Output the (x, y) coordinate of the center of the cell containing the given text.  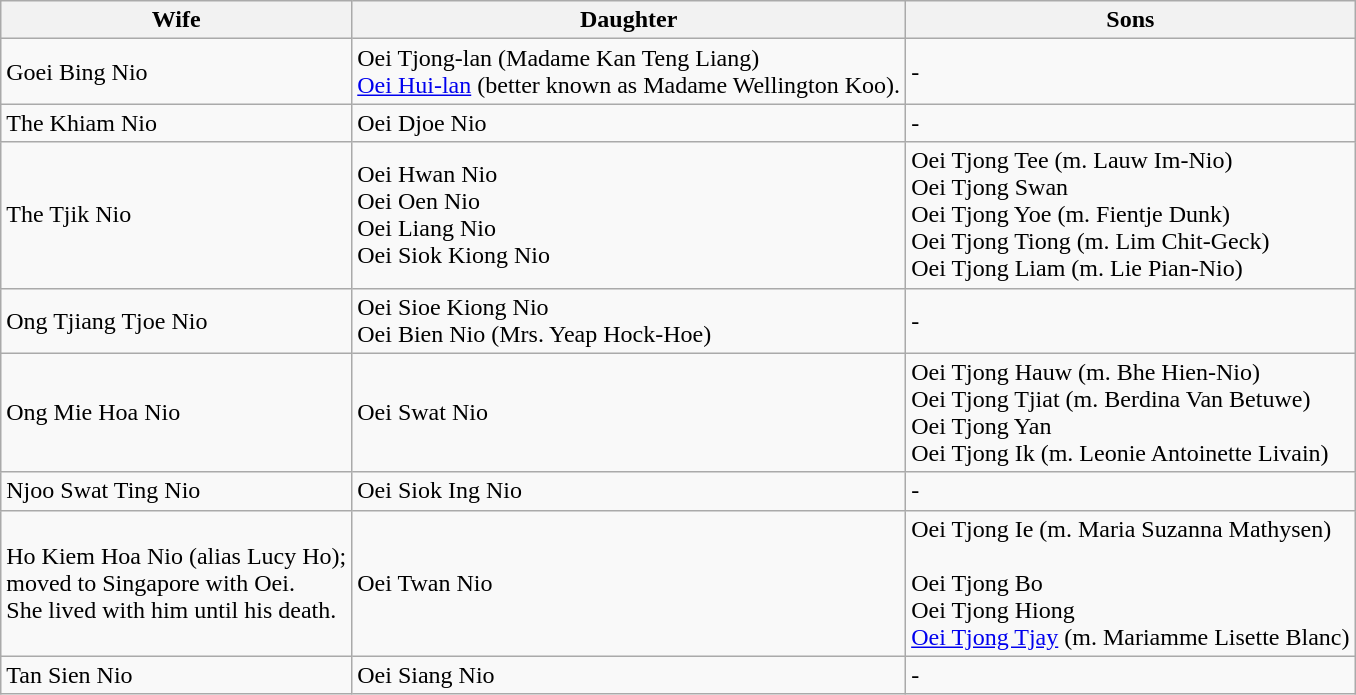
Njoo Swat Ting Nio (176, 491)
Oei Sioe Kiong Nio Oei Bien Nio (Mrs. Yeap Hock-Hoe) (629, 320)
The Tjik Nio (176, 215)
Oei Siok Ing Nio (629, 491)
Oei Siang Nio (629, 675)
Tan Sien Nio (176, 675)
Ong Mie Hoa Nio (176, 412)
Daughter (629, 20)
Oei Hwan Nio Oei Oen Nio Oei Liang Nio Oei Siok Kiong Nio (629, 215)
Oei Tjong Tee (m. Lauw Im-Nio)Oei Tjong SwanOei Tjong Yoe (m. Fientje Dunk) Oei Tjong Tiong (m. Lim Chit-Geck)Oei Tjong Liam (m. Lie Pian-Nio) (1130, 215)
Wife (176, 20)
Goei Bing Nio (176, 72)
Oei Tjong Hauw (m. Bhe Hien-Nio) Oei Tjong Tjiat (m. Berdina Van Betuwe) Oei Tjong Yan Oei Tjong Ik (m. Leonie Antoinette Livain) (1130, 412)
Ho Kiem Hoa Nio (alias Lucy Ho); moved to Singapore with Oei.She lived with him until his death. (176, 583)
The Khiam Nio (176, 123)
Sons (1130, 20)
Ong Tjiang Tjoe Nio (176, 320)
Oei Twan Nio (629, 583)
Oei Djoe Nio (629, 123)
Oei Swat Nio (629, 412)
Oei Tjong-lan (Madame Kan Teng Liang) Oei Hui-lan (better known as Madame Wellington Koo). (629, 72)
Oei Tjong Ie (m. Maria Suzanna Mathysen)Oei Tjong Bo Oei Tjong Hiong Oei Tjong Tjay (m. Mariamme Lisette Blanc) (1130, 583)
